Determine the (X, Y) coordinate at the center of the cell enclosing the given text.  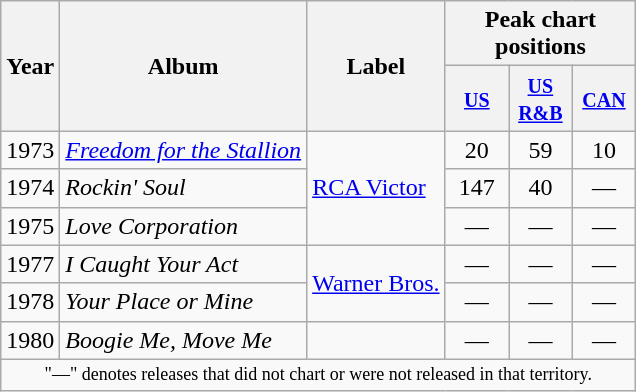
I Caught Your Act (184, 264)
Love Corporation (184, 226)
1974 (30, 188)
147 (477, 188)
Boogie Me, Move Me (184, 340)
Year (30, 66)
RCA Victor (376, 188)
"—" denotes releases that did not chart or were not released in that territory. (318, 374)
Peak chart positions (540, 34)
US (477, 98)
CAN (604, 98)
Your Place or Mine (184, 302)
1977 (30, 264)
1980 (30, 340)
1978 (30, 302)
40 (541, 188)
Rockin' Soul (184, 188)
Warner Bros. (376, 283)
59 (541, 150)
Album (184, 66)
1975 (30, 226)
1973 (30, 150)
Freedom for the Stallion (184, 150)
20 (477, 150)
US R&B (541, 98)
10 (604, 150)
Label (376, 66)
